Capture the cell that displays the provided text and extract its (X, Y) central coordinate. 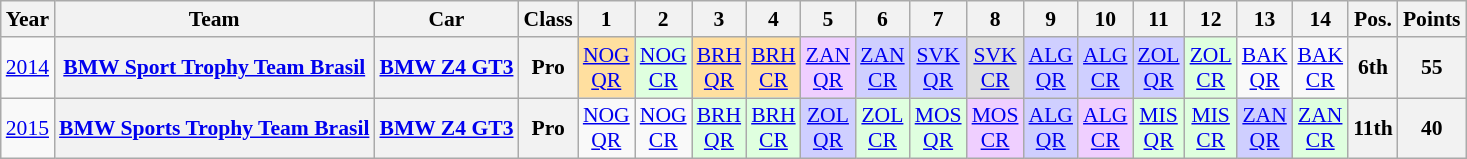
3 (720, 19)
BAKQR (1265, 68)
5 (828, 19)
Pos. (1373, 19)
9 (1051, 19)
7 (938, 19)
Year (28, 19)
2014 (28, 68)
MISCR (1211, 128)
MOSQR (938, 128)
MISQR (1158, 128)
10 (1105, 19)
13 (1265, 19)
2015 (28, 128)
SVKQR (938, 68)
12 (1211, 19)
6th (1373, 68)
14 (1320, 19)
BMW Sports Trophy Team Brasil (214, 128)
Class (548, 19)
Points (1432, 19)
4 (774, 19)
BAKCR (1320, 68)
55 (1432, 68)
11th (1373, 128)
8 (996, 19)
6 (882, 19)
Team (214, 19)
1 (606, 19)
Car (446, 19)
11 (1158, 19)
2 (664, 19)
BMW Sport Trophy Team Brasil (214, 68)
SVKCR (996, 68)
MOSCR (996, 128)
40 (1432, 128)
